Detect which cell encompasses the target text, then output its (x, y) center coordinate. 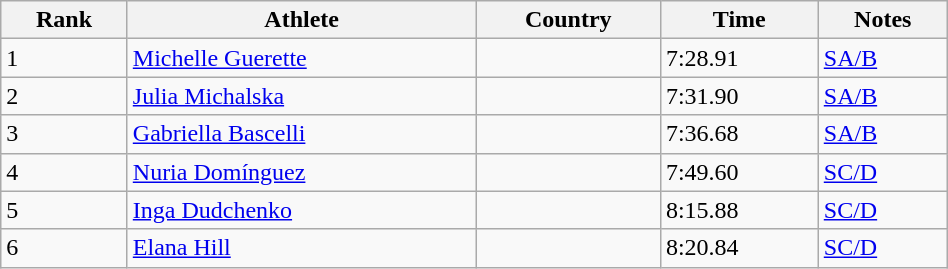
3 (64, 134)
Athlete (302, 20)
Nuria Domínguez (302, 172)
4 (64, 172)
Gabriella Bascelli (302, 134)
Time (739, 20)
Inga Dudchenko (302, 210)
Notes (882, 20)
6 (64, 248)
7:31.90 (739, 96)
7:49.60 (739, 172)
7:36.68 (739, 134)
7:28.91 (739, 58)
Country (568, 20)
Julia Michalska (302, 96)
Rank (64, 20)
8:20.84 (739, 248)
Michelle Guerette (302, 58)
1 (64, 58)
Elana Hill (302, 248)
5 (64, 210)
2 (64, 96)
8:15.88 (739, 210)
